Pinpoint the cell where the given text exists, returning its (x, y) midpoint coordinate. 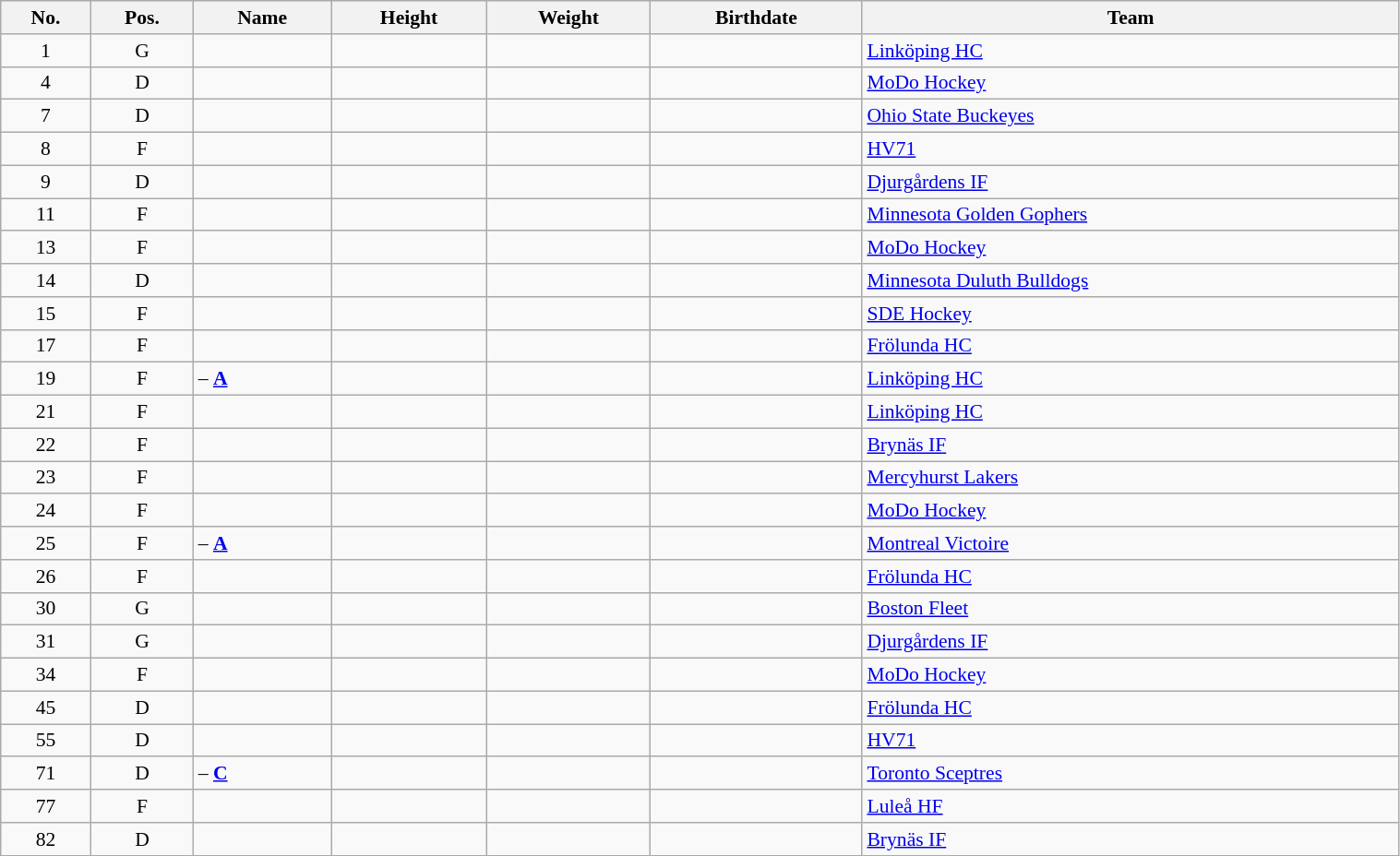
Toronto Sceptres (1131, 774)
1 (46, 51)
Pos. (142, 18)
21 (46, 412)
Team (1131, 18)
– C (262, 774)
23 (46, 478)
Name (262, 18)
15 (46, 314)
No. (46, 18)
71 (46, 774)
Ohio State Buckeyes (1131, 116)
30 (46, 609)
31 (46, 642)
77 (46, 806)
8 (46, 149)
24 (46, 511)
25 (46, 543)
9 (46, 182)
11 (46, 215)
Minnesota Golden Gophers (1131, 215)
45 (46, 707)
Weight (568, 18)
19 (46, 379)
Luleå HF (1131, 806)
34 (46, 675)
26 (46, 577)
55 (46, 741)
14 (46, 280)
22 (46, 445)
7 (46, 116)
4 (46, 83)
SDE Hockey (1131, 314)
Montreal Victoire (1131, 543)
Birthdate (756, 18)
Mercyhurst Lakers (1131, 478)
Height (410, 18)
17 (46, 346)
13 (46, 248)
82 (46, 839)
Minnesota Duluth Bulldogs (1131, 280)
Boston Fleet (1131, 609)
